Extract the [x, y] coordinate from the center of the cell holding the provided text.  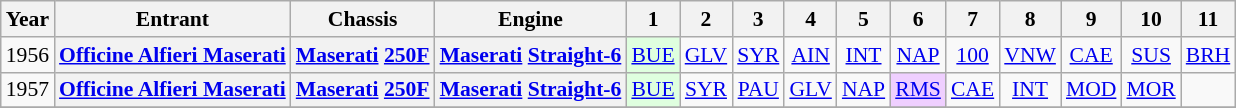
AIN [810, 55]
Chassis [363, 19]
1956 [28, 55]
1957 [28, 90]
4 [810, 19]
2 [706, 19]
Entrant [172, 19]
MOR [1150, 90]
SUS [1150, 55]
11 [1208, 19]
BRH [1208, 55]
10 [1150, 19]
1 [652, 19]
MOD [1092, 90]
9 [1092, 19]
PAU [758, 90]
100 [972, 55]
6 [918, 19]
5 [864, 19]
VNW [1030, 55]
3 [758, 19]
Year [28, 19]
RMS [918, 90]
8 [1030, 19]
7 [972, 19]
Engine [531, 19]
